Capture the cell that displays the provided text and extract its [x, y] central coordinate. 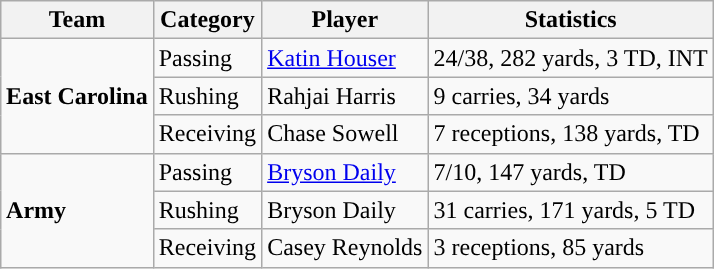
Statistics [570, 20]
24/38, 282 yards, 3 TD, INT [570, 58]
7/10, 147 yards, TD [570, 172]
Rahjai Harris [345, 96]
Chase Sowell [345, 134]
Casey Reynolds [345, 248]
Category [207, 20]
9 carries, 34 yards [570, 96]
7 receptions, 138 yards, TD [570, 134]
31 carries, 171 yards, 5 TD [570, 210]
Team [78, 20]
Katin Houser [345, 58]
Player [345, 20]
East Carolina [78, 96]
3 receptions, 85 yards [570, 248]
Army [78, 210]
